Return the [x, y] coordinate for the center point of the cell that contains the specified text.  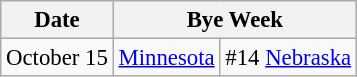
Date [57, 20]
Minnesota [166, 58]
#14 Nebraska [288, 58]
October 15 [57, 58]
Bye Week [234, 20]
